Extract the [x, y] coordinate from the center of the cell holding the provided text.  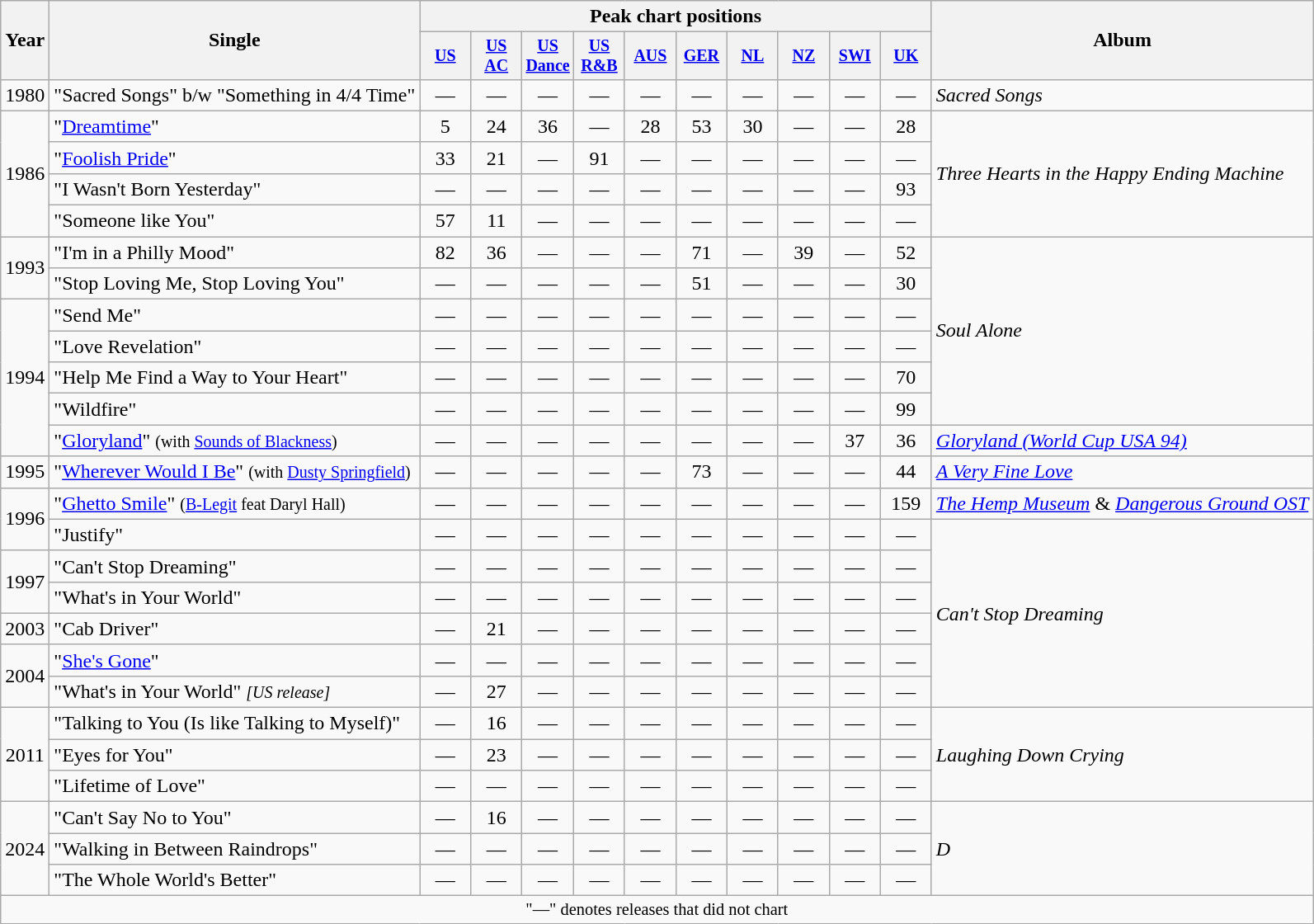
33 [445, 158]
"Cab Driver" [234, 629]
52 [906, 252]
"Lifetime of Love" [234, 786]
US Dance [548, 56]
91 [599, 158]
"Send Me" [234, 315]
1996 [25, 519]
24 [497, 126]
"Help Me Find a Way to Your Heart" [234, 378]
2011 [25, 755]
1994 [25, 378]
NL [752, 56]
"—" denotes releases that did not chart [657, 910]
"Love Revelation" [234, 346]
A Very Fine Love [1122, 472]
"Dreamtime" [234, 126]
"Wildfire" [234, 409]
"Eyes for You" [234, 755]
"Wherever Would I Be" (with Dusty Springfield) [234, 472]
Album [1122, 40]
1997 [25, 582]
Sacred Songs [1122, 95]
Gloryland (World Cup USA 94) [1122, 441]
44 [906, 472]
UK [906, 56]
"I Wasn't Born Yesterday" [234, 189]
"Stop Loving Me, Stop Loving You" [234, 284]
2003 [25, 629]
73 [701, 472]
70 [906, 378]
39 [803, 252]
"I'm in a Philly Mood" [234, 252]
11 [497, 221]
D [1122, 849]
2024 [25, 849]
Year [25, 40]
5 [445, 126]
AUS [650, 56]
US R&B [599, 56]
1993 [25, 268]
53 [701, 126]
"Gloryland" (with Sounds of Blackness) [234, 441]
Laughing Down Crying [1122, 755]
23 [497, 755]
2004 [25, 676]
"Can't Stop Dreaming" [234, 566]
"Someone like You" [234, 221]
71 [701, 252]
NZ [803, 56]
"Ghetto Smile" (B-Legit feat Daryl Hall) [234, 503]
37 [855, 441]
1980 [25, 95]
"Justify" [234, 535]
159 [906, 503]
"What's in Your World" [234, 597]
GER [701, 56]
SWI [855, 56]
"Sacred Songs" b/w "Something in 4/4 Time" [234, 95]
57 [445, 221]
The Hemp Museum & Dangerous Ground OST [1122, 503]
"Foolish Pride" [234, 158]
Three Hearts in the Happy Ending Machine [1122, 173]
27 [497, 691]
82 [445, 252]
51 [701, 284]
99 [906, 409]
Peak chart positions [676, 16]
US AC [497, 56]
Soul Alone [1122, 331]
"What's in Your World" [US release] [234, 691]
Can't Stop Dreaming [1122, 613]
93 [906, 189]
"Can't Say No to You" [234, 818]
Single [234, 40]
"Talking to You (Is like Talking to Myself)" [234, 724]
1995 [25, 472]
US [445, 56]
1986 [25, 173]
"She's Gone" [234, 660]
"Walking in Between Raindrops" [234, 849]
"The Whole World's Better" [234, 880]
